For the text-containing cell, return its midpoint in (X, Y) coordinate format. 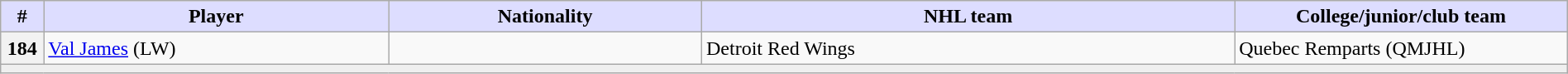
184 (22, 48)
# (22, 17)
Nationality (546, 17)
College/junior/club team (1401, 17)
Quebec Remparts (QMJHL) (1401, 48)
Player (217, 17)
NHL team (968, 17)
Detroit Red Wings (968, 48)
Val James (LW) (217, 48)
